Capture the cell that displays the provided text and extract its [x, y] central coordinate. 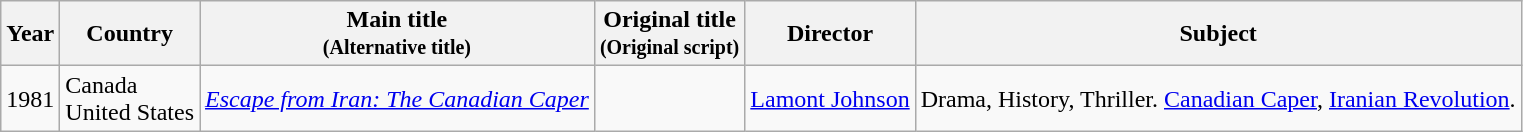
Subject [1218, 34]
Country [130, 34]
Lamont Johnson [830, 98]
Escape from Iran: The Canadian Caper [398, 98]
Main title(Alternative title) [398, 34]
Original title(Original script) [669, 34]
Year [30, 34]
Director [830, 34]
Drama, History, Thriller. Canadian Caper, Iranian Revolution. [1218, 98]
CanadaUnited States [130, 98]
1981 [30, 98]
